Find where the given text appears and provide that cell's center as (x, y) coordinate. 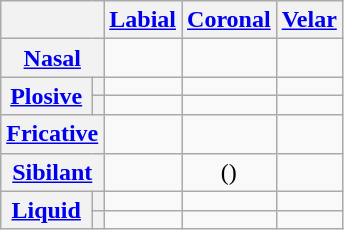
() (230, 172)
Plosive (46, 96)
Sibilant (52, 172)
Fricative (52, 134)
Velar (309, 20)
Liquid (46, 210)
Labial (143, 20)
Nasal (52, 58)
Coronal (230, 20)
